For the text-containing cell, return its midpoint in [X, Y] coordinate format. 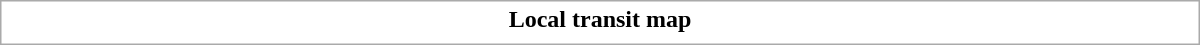
Local transit map [600, 19]
